Find where the given text appears and provide that cell's center as (X, Y) coordinate. 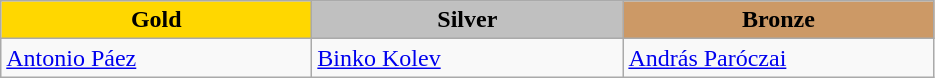
András Paróczai (778, 58)
Binko Kolev (468, 58)
Bronze (778, 20)
Silver (468, 20)
Antonio Páez (156, 58)
Gold (156, 20)
